Identify which cell holds the provided text, then report its [x, y] central coordinate. 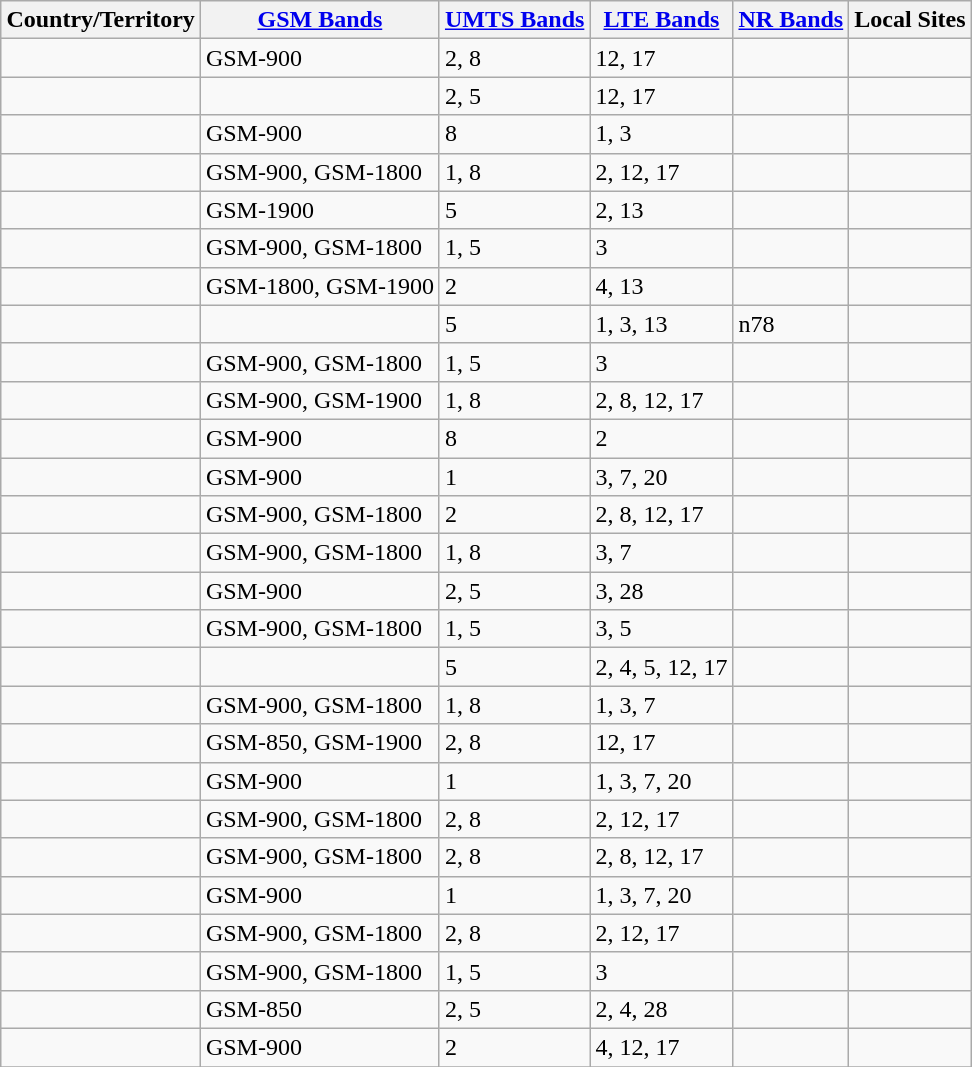
4, 13 [662, 286]
3, 5 [662, 629]
GSM-1900 [320, 210]
Country/Territory [100, 20]
1, 3 [662, 134]
4, 12, 17 [662, 1047]
UMTS Bands [514, 20]
GSM Bands [320, 20]
2, 4, 5, 12, 17 [662, 667]
3, 7, 20 [662, 477]
1, 3, 7 [662, 705]
2, 13 [662, 210]
GSM-850 [320, 1009]
Local Sites [910, 20]
3, 7 [662, 553]
n78 [791, 324]
2, 4, 28 [662, 1009]
NR Bands [791, 20]
LTE Bands [662, 20]
3, 28 [662, 591]
GSM-1800, GSM-1900 [320, 286]
GSM-850, GSM-1900 [320, 743]
GSM-900, GSM-1900 [320, 400]
1, 3, 13 [662, 324]
